For the text-containing cell, return its midpoint in (x, y) coordinate format. 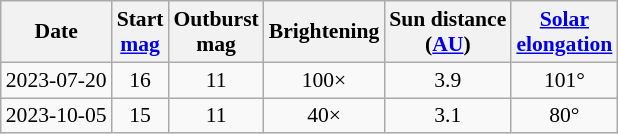
Startmag (140, 32)
3.9 (448, 80)
15 (140, 116)
Brightening (324, 32)
101° (564, 80)
Sun distance(AU) (448, 32)
2023-10-05 (56, 116)
Solarelongation (564, 32)
3.1 (448, 116)
Date (56, 32)
80° (564, 116)
2023-07-20 (56, 80)
100× (324, 80)
Outburstmag (216, 32)
40× (324, 116)
16 (140, 80)
